Return the (x, y) coordinate for the center point of the cell that contains the specified text.  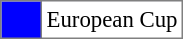
European Cup (112, 20)
